Provide the (x, y) coordinate of the cell's center where the given text is located.  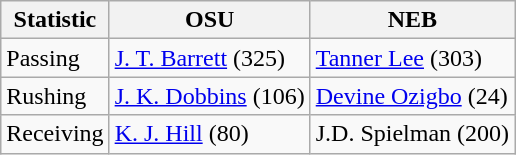
NEB (412, 20)
J. K. Dobbins (106) (210, 96)
Receiving (55, 134)
Rushing (55, 96)
Tanner Lee (303) (412, 58)
OSU (210, 20)
K. J. Hill (80) (210, 134)
J.D. Spielman (200) (412, 134)
Statistic (55, 20)
Devine Ozigbo (24) (412, 96)
J. T. Barrett (325) (210, 58)
Passing (55, 58)
